Locate the cell with the specified text and output its (X, Y) center coordinate. 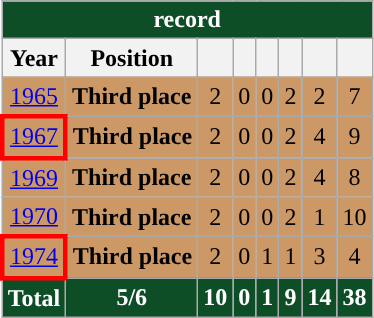
7 (354, 97)
Position (132, 58)
8 (354, 178)
3 (320, 258)
38 (354, 298)
1974 (34, 258)
1965 (34, 97)
1970 (34, 217)
1969 (34, 178)
14 (320, 298)
5/6 (132, 298)
Total (34, 298)
Year (34, 58)
1967 (34, 136)
record (187, 20)
